Return the [x, y] coordinate for the center point of the cell that contains the specified text.  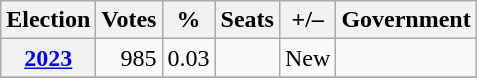
% [188, 20]
2023 [48, 58]
Government [406, 20]
0.03 [188, 58]
Seats [247, 20]
Votes [129, 20]
Election [48, 20]
+/– [307, 20]
985 [129, 58]
New [307, 58]
